Return [x, y] of the center of cell containing provided text 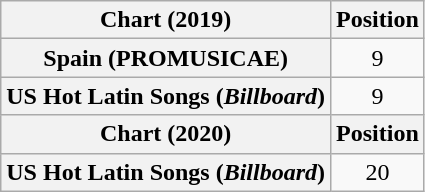
20 [378, 172]
Chart (2019) [166, 20]
Chart (2020) [166, 134]
Spain (PROMUSICAE) [166, 58]
